Locate the cell with the specified text and output its (x, y) center coordinate. 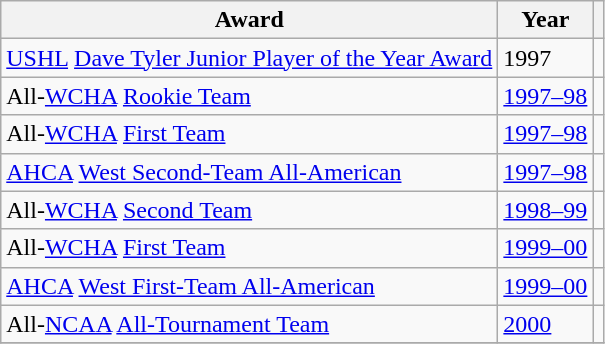
All-WCHA Second Team (250, 210)
1997 (546, 58)
Award (250, 20)
AHCA West First-Team All-American (250, 286)
Year (546, 20)
All-NCAA All-Tournament Team (250, 324)
AHCA West Second-Team All-American (250, 172)
2000 (546, 324)
1998–99 (546, 210)
USHL Dave Tyler Junior Player of the Year Award (250, 58)
All-WCHA Rookie Team (250, 96)
